Identify which cell holds the provided text, then report its (X, Y) central coordinate. 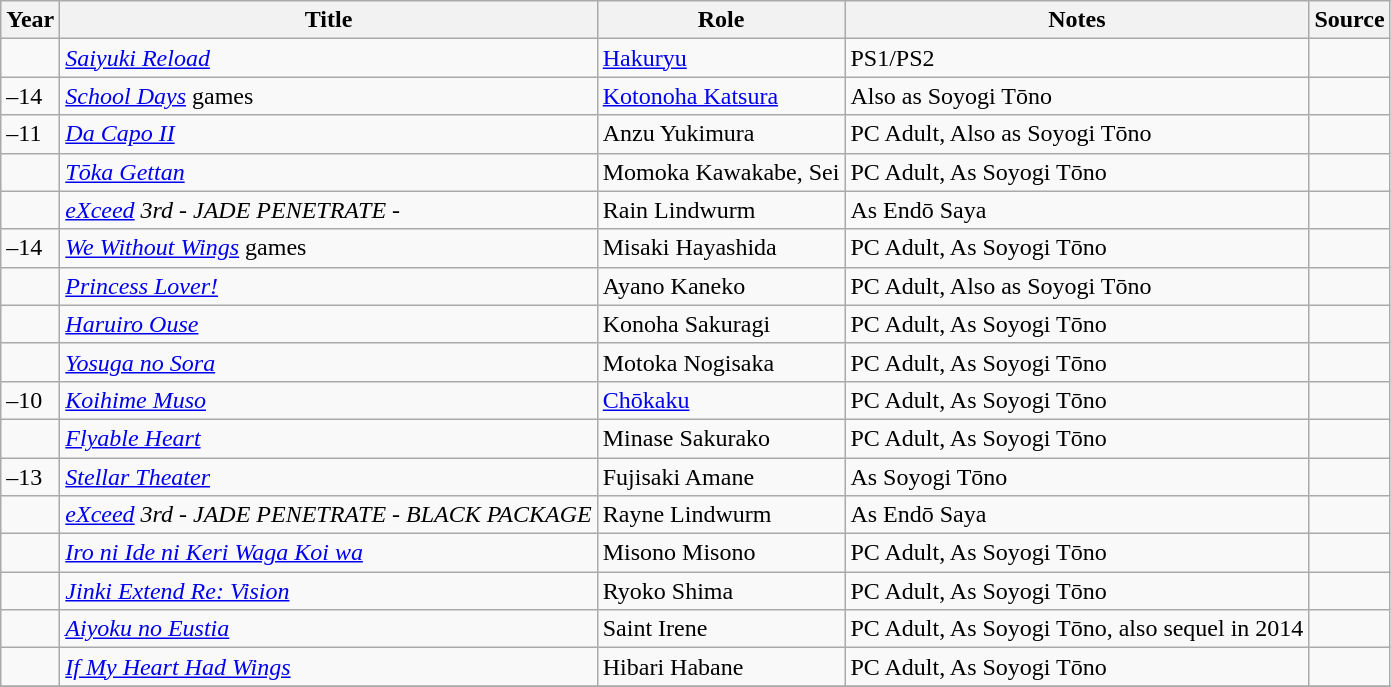
Jinki Extend Re: Vision (328, 591)
Source (1350, 20)
Ayano Kaneko (721, 286)
As Soyogi Tōno (1077, 477)
Momoka Kawakabe, Sei (721, 172)
Aiyoku no Eustia (328, 629)
Ryoko Shima (721, 591)
–11 (30, 134)
Koihime Muso (328, 400)
Tōka Gettan (328, 172)
eXceed 3rd - JADE PENETRATE - BLACK PACKAGE (328, 515)
PS1/PS2 (1077, 58)
Notes (1077, 20)
Haruiro Ouse (328, 324)
–13 (30, 477)
Rayne Lindwurm (721, 515)
Hakuryu (721, 58)
Yosuga no Sora (328, 362)
We Without Wings games (328, 248)
PC Adult, As Soyogi Tōno, also sequel in 2014 (1077, 629)
Minase Sakurako (721, 438)
Konoha Sakuragi (721, 324)
Role (721, 20)
Da Capo II (328, 134)
eXceed 3rd - JADE PENETRATE - (328, 210)
Misono Misono (721, 553)
Motoka Nogisaka (721, 362)
Iro ni Ide ni Keri Waga Koi wa (328, 553)
Princess Lover! (328, 286)
Saint Irene (721, 629)
Hibari Habane (721, 667)
Title (328, 20)
If My Heart Had Wings (328, 667)
Also as Soyogi Tōno (1077, 96)
Rain Lindwurm (721, 210)
Flyable Heart (328, 438)
Saiyuki Reload (328, 58)
School Days games (328, 96)
Misaki Hayashida (721, 248)
Year (30, 20)
Anzu Yukimura (721, 134)
Chōkaku (721, 400)
Stellar Theater (328, 477)
–10 (30, 400)
Fujisaki Amane (721, 477)
Kotonoha Katsura (721, 96)
